Extract the (X, Y) coordinate from the center of the cell holding the provided text.  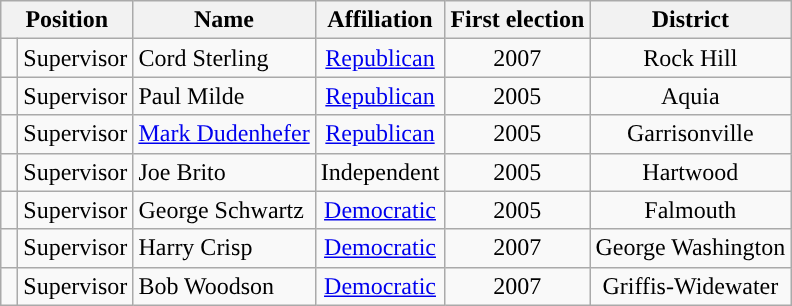
George Washington (690, 248)
Bob Woodson (224, 286)
Griffis-Widewater (690, 286)
Hartwood (690, 172)
Aquia (690, 96)
Name (224, 20)
Independent (380, 172)
Falmouth (690, 210)
Paul Milde (224, 96)
Position (67, 20)
Garrisonville (690, 134)
Joe Brito (224, 172)
District (690, 20)
Mark Dudenhefer (224, 134)
Cord Sterling (224, 58)
Rock Hill (690, 58)
First election (518, 20)
George Schwartz (224, 210)
Affiliation (380, 20)
Harry Crisp (224, 248)
